Return the (x, y) coordinate for the center point of the cell that contains the specified text.  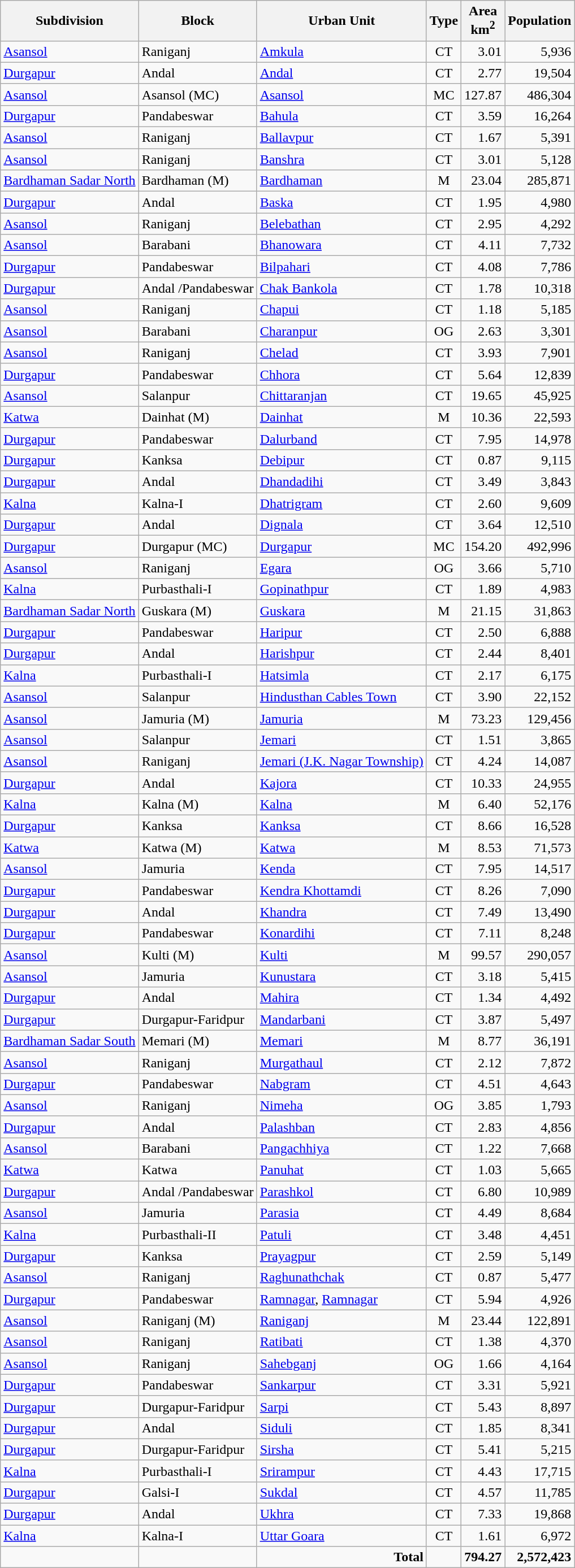
3.49 (483, 482)
Chak Bankola (341, 288)
1.34 (483, 998)
2.17 (483, 675)
Baska (341, 202)
Sankarpur (341, 1385)
5,936 (539, 51)
6.80 (483, 1192)
5,215 (539, 1449)
Ukhra (341, 1514)
1.78 (483, 288)
10.36 (483, 417)
7,786 (539, 267)
24,955 (539, 783)
6,972 (539, 1536)
8.66 (483, 826)
129,456 (539, 718)
Banshra (341, 159)
6,888 (539, 632)
Bhanowara (341, 245)
Asansol (MC) (198, 94)
Jamuria (M) (198, 718)
Durgapur (MC) (198, 546)
Raniganj (M) (198, 1321)
4,292 (539, 224)
11,785 (539, 1492)
486,304 (539, 94)
Haripur (341, 632)
Pangachhiya (341, 1148)
154.20 (483, 546)
Panuhat (341, 1170)
4,926 (539, 1299)
Sukdal (341, 1492)
36,191 (539, 1041)
Purbasthali-II (198, 1235)
Type (443, 21)
13,490 (539, 912)
1.67 (483, 138)
Jemari (J.K. Nagar Township) (341, 761)
5,185 (539, 310)
8,341 (539, 1428)
10,989 (539, 1192)
9,115 (539, 460)
Dainhat (341, 417)
3.31 (483, 1385)
1.18 (483, 310)
Bahula (341, 116)
Patuli (341, 1235)
4,492 (539, 998)
Guskara (341, 611)
Dalurband (341, 438)
Chelad (341, 353)
290,057 (539, 955)
7,668 (539, 1148)
16,264 (539, 116)
1.61 (483, 1536)
Total (341, 1557)
2,572,423 (539, 1557)
Siduli (341, 1428)
285,871 (539, 181)
8.26 (483, 891)
1.89 (483, 589)
Ballavpur (341, 138)
1.85 (483, 1428)
4,983 (539, 589)
Bardhaman Sadar South (70, 1041)
5.64 (483, 374)
3.59 (483, 116)
1.51 (483, 740)
3.85 (483, 1105)
Parashkol (341, 1192)
4.11 (483, 245)
7,872 (539, 1062)
Memari (341, 1041)
2.63 (483, 331)
7,901 (539, 353)
5,149 (539, 1256)
31,863 (539, 611)
5,477 (539, 1278)
7.11 (483, 933)
Dhatrigram (341, 503)
52,176 (539, 804)
17,715 (539, 1471)
Nimeha (341, 1105)
8,248 (539, 933)
4,370 (539, 1342)
9,609 (539, 503)
4.43 (483, 1471)
Dainhat (M) (198, 417)
19.65 (483, 396)
45,925 (539, 396)
99.57 (483, 955)
Parasia (341, 1213)
22,593 (539, 417)
Debipur (341, 460)
2.12 (483, 1062)
71,573 (539, 848)
5,497 (539, 1019)
10,318 (539, 288)
4.49 (483, 1213)
6,175 (539, 675)
Murgathaul (341, 1062)
1.66 (483, 1363)
Chhora (341, 374)
5,128 (539, 159)
Jemari (341, 740)
4.08 (483, 267)
1.38 (483, 1342)
Galsi-I (198, 1492)
5,710 (539, 568)
8,684 (539, 1213)
12,510 (539, 525)
73.23 (483, 718)
Bilpahari (341, 267)
Katwa (M) (198, 848)
23.04 (483, 181)
2.83 (483, 1127)
4.51 (483, 1084)
5.41 (483, 1449)
Ratibati (341, 1342)
7,090 (539, 891)
3,843 (539, 482)
14,978 (539, 438)
5,665 (539, 1170)
4,643 (539, 1084)
Prayagpur (341, 1256)
Kenda (341, 869)
6.40 (483, 804)
5,391 (539, 138)
Mandarbani (341, 1019)
Nabgram (341, 1084)
Khandra (341, 912)
3.64 (483, 525)
492,996 (539, 546)
5,415 (539, 976)
Hindusthan Cables Town (341, 697)
14,517 (539, 869)
1.22 (483, 1148)
Memari (M) (198, 1041)
Kulti (M) (198, 955)
4,164 (539, 1363)
7.33 (483, 1514)
19,868 (539, 1514)
3.87 (483, 1019)
Uttar Goara (341, 1536)
16,528 (539, 826)
Raghunathchak (341, 1278)
3.90 (483, 697)
3.48 (483, 1235)
Harishpur (341, 654)
3.66 (483, 568)
Bardhaman (M) (198, 181)
Kunustara (341, 976)
1.03 (483, 1170)
8,401 (539, 654)
5.94 (483, 1299)
3.93 (483, 353)
7,732 (539, 245)
5,921 (539, 1385)
12,839 (539, 374)
19,504 (539, 73)
Sarpi (341, 1406)
Charanpur (341, 331)
4,980 (539, 202)
Hatsimla (341, 675)
8.77 (483, 1041)
1,793 (539, 1105)
14,087 (539, 761)
Population (539, 21)
Kulti (341, 955)
122,891 (539, 1321)
3,301 (539, 331)
1.95 (483, 202)
Urban Unit (341, 21)
127.87 (483, 94)
Subdivision (70, 21)
Kajora (341, 783)
3,865 (539, 740)
Amkula (341, 51)
Konardihi (341, 933)
2.59 (483, 1256)
Palashban (341, 1127)
Areakm2 (483, 21)
Gopinathpur (341, 589)
Sirsha (341, 1449)
Chapui (341, 310)
Mahira (341, 998)
794.27 (483, 1557)
4.24 (483, 761)
Chittaranjan (341, 396)
8.53 (483, 848)
Block (198, 21)
2.50 (483, 632)
10.33 (483, 783)
2.44 (483, 654)
4.57 (483, 1492)
5.43 (483, 1406)
Belebathan (341, 224)
2.60 (483, 503)
Bardhaman (341, 181)
Kendra Khottamdi (341, 891)
Dhandadihi (341, 482)
7.49 (483, 912)
4,856 (539, 1127)
3.18 (483, 976)
Ramnagar, Ramnagar (341, 1299)
22,152 (539, 697)
Guskara (M) (198, 611)
4,451 (539, 1235)
2.95 (483, 224)
Kalna (M) (198, 804)
Sahebganj (341, 1363)
Egara (341, 568)
8,897 (539, 1406)
21.15 (483, 611)
23.44 (483, 1321)
Srirampur (341, 1471)
Dignala (341, 525)
2.77 (483, 73)
